Capture the cell that displays the provided text and extract its [x, y] central coordinate. 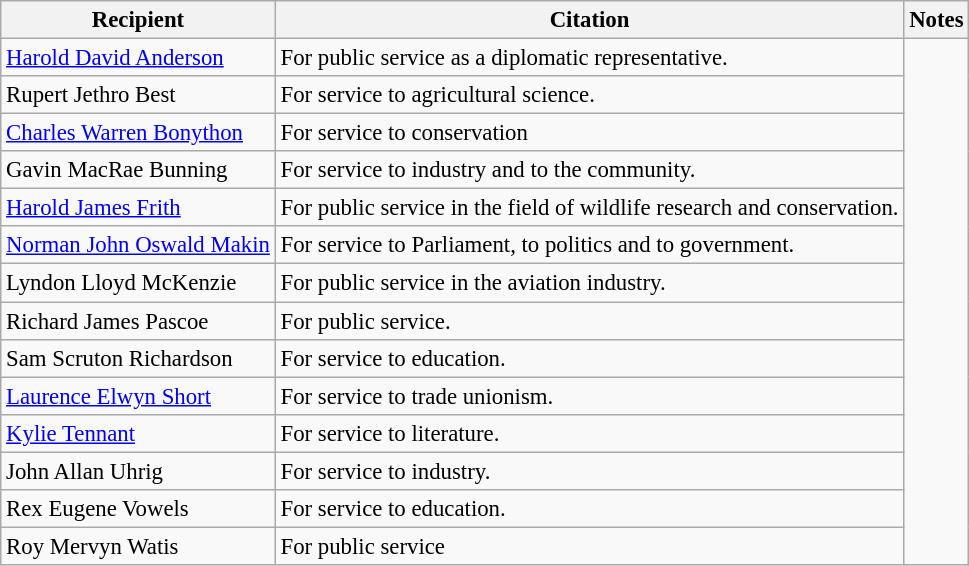
Citation [590, 20]
Notes [936, 20]
Richard James Pascoe [138, 321]
Sam Scruton Richardson [138, 358]
Rex Eugene Vowels [138, 509]
John Allan Uhrig [138, 471]
Recipient [138, 20]
Laurence Elwyn Short [138, 396]
For public service. [590, 321]
For public service as a diplomatic representative. [590, 58]
Rupert Jethro Best [138, 95]
Kylie Tennant [138, 433]
For service to trade unionism. [590, 396]
For service to industry and to the community. [590, 170]
For service to agricultural science. [590, 95]
For public service [590, 546]
For service to Parliament, to politics and to government. [590, 245]
For service to conservation [590, 133]
Lyndon Lloyd McKenzie [138, 283]
For public service in the field of wildlife research and conservation. [590, 208]
Norman John Oswald Makin [138, 245]
Roy Mervyn Watis [138, 546]
For public service in the aviation industry. [590, 283]
Harold James Frith [138, 208]
For service to industry. [590, 471]
For service to literature. [590, 433]
Harold David Anderson [138, 58]
Charles Warren Bonython [138, 133]
Gavin MacRae Bunning [138, 170]
